Determine the [X, Y] coordinate at the center of the cell enclosing the given text.  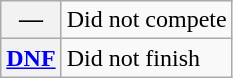
— [31, 20]
Did not compete [146, 20]
DNF [31, 58]
Did not finish [146, 58]
